From the cell containing the given text, extract its center point as (X, Y) coordinate. 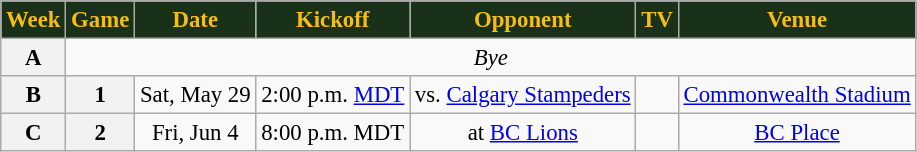
Date (196, 20)
Bye (491, 58)
2:00 p.m. MDT (333, 95)
Venue (797, 20)
Sat, May 29 (196, 95)
Fri, Jun 4 (196, 133)
A (34, 58)
1 (100, 95)
at BC Lions (523, 133)
8:00 p.m. MDT (333, 133)
TV (657, 20)
Kickoff (333, 20)
BC Place (797, 133)
C (34, 133)
B (34, 95)
vs. Calgary Stampeders (523, 95)
Week (34, 20)
Commonwealth Stadium (797, 95)
2 (100, 133)
Opponent (523, 20)
Game (100, 20)
